Find where the given text appears and provide that cell's center as (X, Y) coordinate. 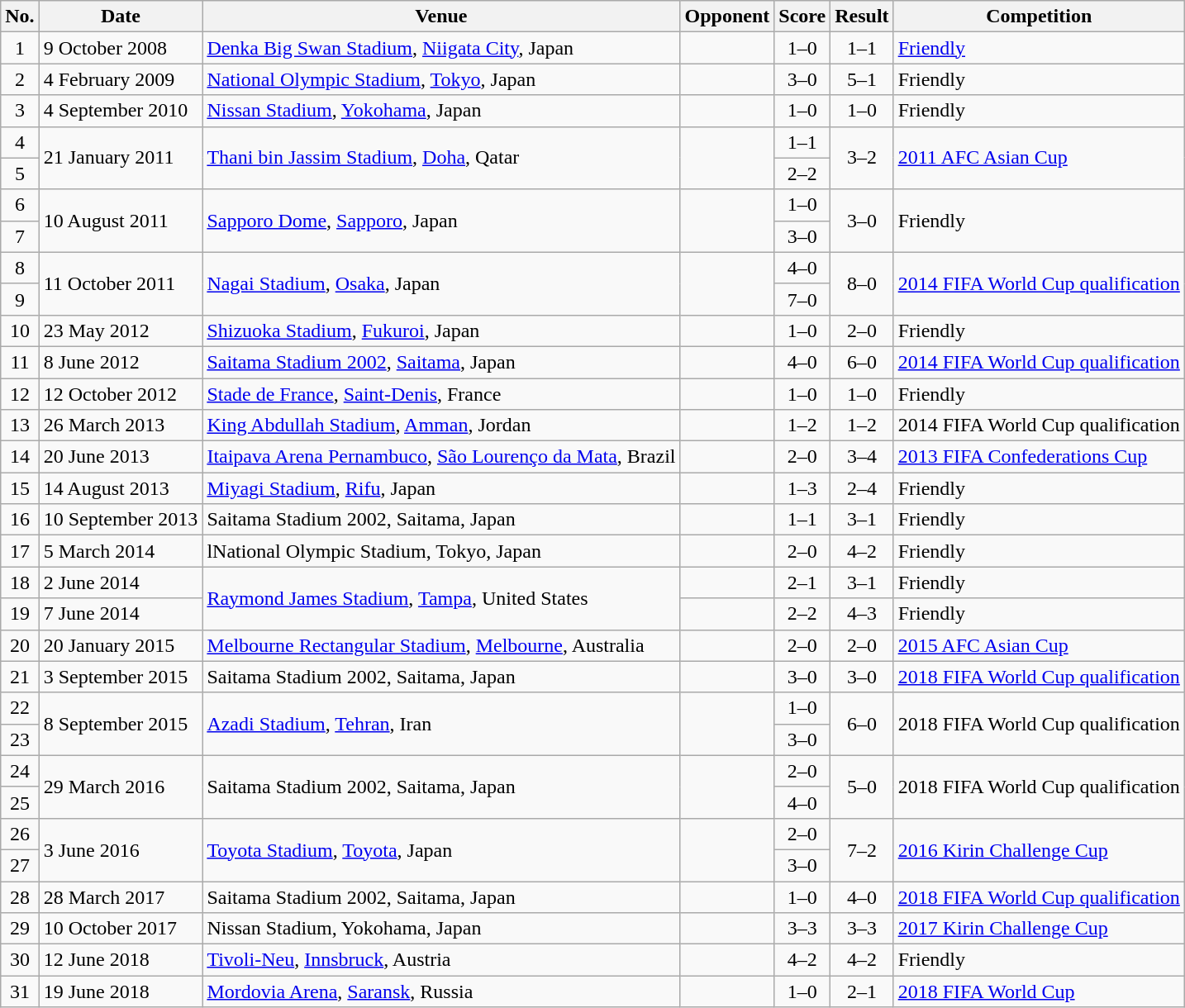
6 (20, 205)
2017 Kirin Challenge Cup (1039, 929)
26 (20, 834)
Stade de France, Saint-Denis, France (441, 394)
Result (862, 17)
12 June 2018 (121, 960)
20 (20, 645)
2015 AFC Asian Cup (1039, 645)
4 September 2010 (121, 111)
16 (20, 520)
4–3 (862, 614)
7–2 (862, 849)
13 (20, 426)
12 October 2012 (121, 394)
lNational Olympic Stadium, Tokyo, Japan (441, 551)
Tivoli-Neu, Innsbruck, Austria (441, 960)
Toyota Stadium, Toyota, Japan (441, 849)
1–3 (802, 488)
19 June 2018 (121, 991)
2011 AFC Asian Cup (1039, 158)
28 (20, 896)
Score (802, 17)
12 (20, 394)
14 August 2013 (121, 488)
20 January 2015 (121, 645)
4 (20, 142)
21 (20, 677)
7 (20, 236)
8 September 2015 (121, 724)
Denka Big Swan Stadium, Niigata City, Japan (441, 48)
29 (20, 929)
10 (20, 330)
2013 FIFA Confederations Cup (1039, 457)
18 (20, 582)
No. (20, 17)
26 March 2013 (121, 426)
Mordovia Arena, Saransk, Russia (441, 991)
Competition (1039, 17)
Date (121, 17)
Raymond James Stadium, Tampa, United States (441, 598)
22 (20, 708)
23 May 2012 (121, 330)
Nagai Stadium, Osaka, Japan (441, 283)
10 October 2017 (121, 929)
3 September 2015 (121, 677)
Azadi Stadium, Tehran, Iran (441, 724)
Itaipava Arena Pernambuco, São Lourenço da Mata, Brazil (441, 457)
20 June 2013 (121, 457)
2 June 2014 (121, 582)
National Olympic Stadium, Tokyo, Japan (441, 79)
14 (20, 457)
7–0 (802, 299)
10 September 2013 (121, 520)
5–1 (862, 79)
11 October 2011 (121, 283)
21 January 2011 (121, 158)
11 (20, 362)
24 (20, 771)
27 (20, 865)
15 (20, 488)
5–0 (862, 787)
2–4 (862, 488)
Thani bin Jassim Stadium, Doha, Qatar (441, 158)
8 June 2012 (121, 362)
2018 FIFA World Cup (1039, 991)
10 August 2011 (121, 221)
3–4 (862, 457)
3 June 2016 (121, 849)
Sapporo Dome, Sapporo, Japan (441, 221)
7 June 2014 (121, 614)
9 October 2008 (121, 48)
2016 Kirin Challenge Cup (1039, 849)
17 (20, 551)
9 (20, 299)
Shizuoka Stadium, Fukuroi, Japan (441, 330)
4 February 2009 (121, 79)
Venue (441, 17)
30 (20, 960)
2 (20, 79)
Miyagi Stadium, Rifu, Japan (441, 488)
8–0 (862, 283)
29 March 2016 (121, 787)
28 March 2017 (121, 896)
31 (20, 991)
23 (20, 739)
5 (20, 174)
3 (20, 111)
3–2 (862, 158)
25 (20, 802)
King Abdullah Stadium, Amman, Jordan (441, 426)
5 March 2014 (121, 551)
1 (20, 48)
Opponent (727, 17)
8 (20, 268)
19 (20, 614)
Melbourne Rectangular Stadium, Melbourne, Australia (441, 645)
